Scan for the cell matching the given text and deliver its [X, Y] coordinate at center. 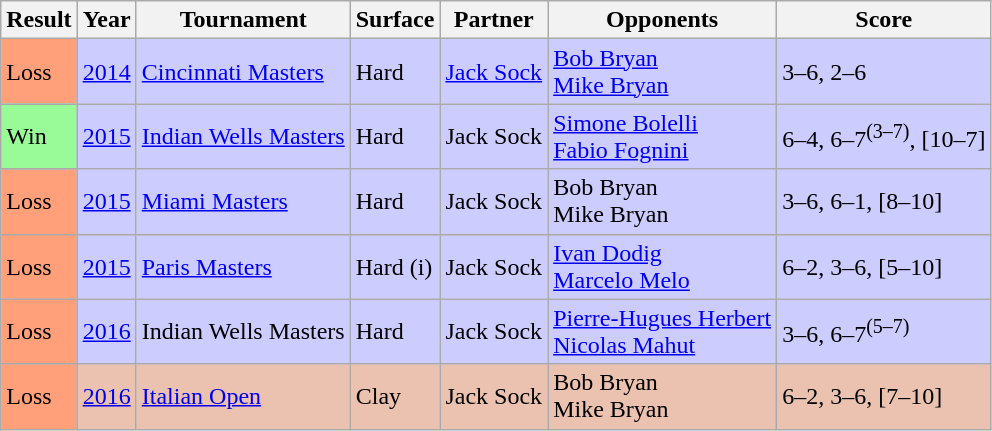
Surface [395, 20]
Miami Masters [243, 202]
Opponents [662, 20]
6–4, 6–7(3–7), [10–7] [884, 136]
Pierre-Hugues Herbert Nicolas Mahut [662, 332]
Tournament [243, 20]
Italian Open [243, 396]
Cincinnati Masters [243, 72]
6–2, 3–6, [5–10] [884, 266]
3–6, 6–1, [8–10] [884, 202]
6–2, 3–6, [7–10] [884, 396]
3–6, 6–7(5–7) [884, 332]
Simone Bolelli Fabio Fognini [662, 136]
2014 [106, 72]
Hard (i) [395, 266]
Ivan Dodig Marcelo Melo [662, 266]
Year [106, 20]
Win [39, 136]
Partner [494, 20]
3–6, 2–6 [884, 72]
Result [39, 20]
Clay [395, 396]
Paris Masters [243, 266]
Score [884, 20]
